Capture the cell that displays the provided text and extract its [x, y] central coordinate. 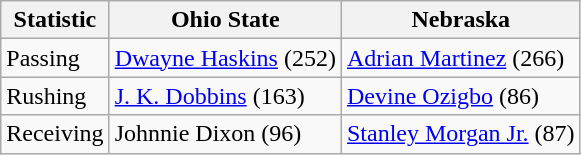
Rushing [55, 96]
Johnnie Dixon (96) [225, 134]
Receiving [55, 134]
Devine Ozigbo (86) [460, 96]
Passing [55, 58]
Ohio State [225, 20]
Nebraska [460, 20]
Dwayne Haskins (252) [225, 58]
Statistic [55, 20]
J. K. Dobbins (163) [225, 96]
Adrian Martinez (266) [460, 58]
Stanley Morgan Jr. (87) [460, 134]
